Output the [X, Y] coordinate of the center of the cell containing the given text.  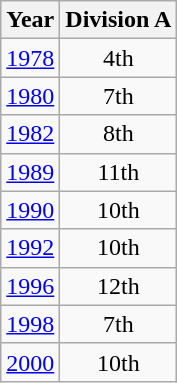
2000 [30, 362]
8th [118, 134]
1982 [30, 134]
12th [118, 286]
Division A [118, 20]
1978 [30, 58]
1990 [30, 210]
Year [30, 20]
1996 [30, 286]
1992 [30, 248]
4th [118, 58]
1998 [30, 324]
1980 [30, 96]
11th [118, 172]
1989 [30, 172]
